Search for the cell housing the specified text and yield its (x, y) center coordinate. 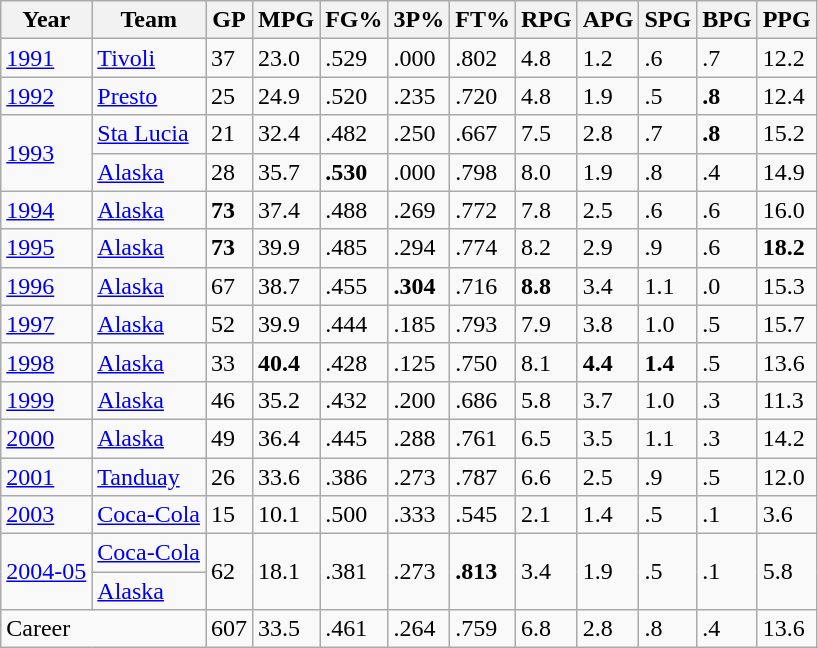
1992 (46, 96)
.200 (419, 400)
Tivoli (149, 58)
33 (230, 362)
1.2 (608, 58)
1994 (46, 210)
.294 (419, 248)
.235 (419, 96)
8.8 (546, 286)
52 (230, 324)
.0 (727, 286)
32.4 (286, 134)
607 (230, 629)
38.7 (286, 286)
.500 (354, 515)
37 (230, 58)
2.1 (546, 515)
15.2 (786, 134)
14.9 (786, 172)
4.4 (608, 362)
33.6 (286, 477)
.432 (354, 400)
.545 (483, 515)
3.7 (608, 400)
15 (230, 515)
Tanduay (149, 477)
.185 (419, 324)
.798 (483, 172)
PPG (786, 20)
1998 (46, 362)
6.6 (546, 477)
23.0 (286, 58)
8.1 (546, 362)
6.5 (546, 438)
Year (46, 20)
1997 (46, 324)
.759 (483, 629)
2001 (46, 477)
.288 (419, 438)
10.1 (286, 515)
16.0 (786, 210)
7.8 (546, 210)
.250 (419, 134)
26 (230, 477)
46 (230, 400)
8.0 (546, 172)
37.4 (286, 210)
24.9 (286, 96)
.793 (483, 324)
.445 (354, 438)
.269 (419, 210)
7.9 (546, 324)
2000 (46, 438)
28 (230, 172)
.787 (483, 477)
14.2 (786, 438)
21 (230, 134)
.381 (354, 572)
1996 (46, 286)
RPG (546, 20)
11.3 (786, 400)
.428 (354, 362)
33.5 (286, 629)
Career (104, 629)
.304 (419, 286)
1993 (46, 153)
.482 (354, 134)
1999 (46, 400)
BPG (727, 20)
36.4 (286, 438)
35.2 (286, 400)
.761 (483, 438)
SPG (668, 20)
62 (230, 572)
35.7 (286, 172)
.488 (354, 210)
.529 (354, 58)
3P% (419, 20)
.264 (419, 629)
.667 (483, 134)
.485 (354, 248)
Team (149, 20)
18.1 (286, 572)
2004-05 (46, 572)
3.5 (608, 438)
FT% (483, 20)
.813 (483, 572)
.774 (483, 248)
12.0 (786, 477)
.125 (419, 362)
8.2 (546, 248)
1995 (46, 248)
GP (230, 20)
.686 (483, 400)
3.6 (786, 515)
.716 (483, 286)
15.3 (786, 286)
3.8 (608, 324)
12.2 (786, 58)
.750 (483, 362)
MPG (286, 20)
2003 (46, 515)
7.5 (546, 134)
APG (608, 20)
1991 (46, 58)
.530 (354, 172)
2.9 (608, 248)
.461 (354, 629)
6.8 (546, 629)
40.4 (286, 362)
.386 (354, 477)
25 (230, 96)
67 (230, 286)
.444 (354, 324)
.333 (419, 515)
FG% (354, 20)
Sta Lucia (149, 134)
15.7 (786, 324)
.772 (483, 210)
12.4 (786, 96)
Presto (149, 96)
18.2 (786, 248)
49 (230, 438)
.720 (483, 96)
.520 (354, 96)
.455 (354, 286)
.802 (483, 58)
